From the cell containing the given text, extract its center point as [X, Y] coordinate. 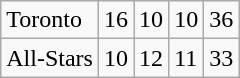
36 [222, 20]
16 [116, 20]
33 [222, 58]
12 [152, 58]
Toronto [50, 20]
All-Stars [50, 58]
11 [186, 58]
